Return the [x, y] coordinate for the center point of the cell that contains the specified text.  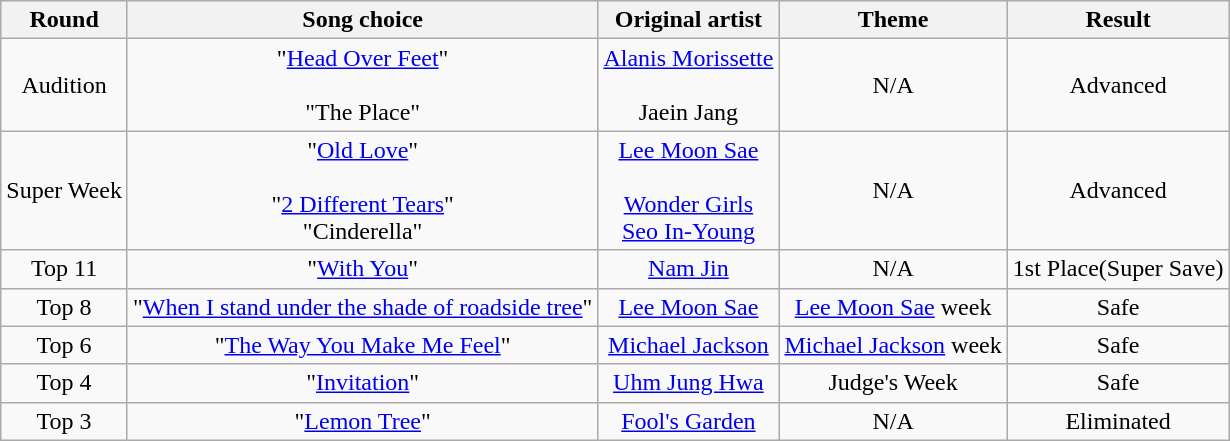
Eliminated [1118, 421]
Lee Moon SaeWonder Girls Seo In-Young [688, 190]
"When I stand under the shade of roadside tree" [362, 307]
Alanis MorissetteJaein Jang [688, 85]
"The Way You Make Me Feel" [362, 345]
"Lemon Tree" [362, 421]
Fool's Garden [688, 421]
Michael Jackson [688, 345]
Lee Moon Sae week [893, 307]
"Head Over Feet""The Place" [362, 85]
1st Place(Super Save) [1118, 269]
Top 4 [64, 383]
"Old Love""2 Different Tears" "Cinderella" [362, 190]
Lee Moon Sae [688, 307]
Round [64, 20]
Top 11 [64, 269]
Result [1118, 20]
Top 3 [64, 421]
Super Week [64, 190]
Audition [64, 85]
Judge's Week [893, 383]
"Invitation" [362, 383]
Song choice [362, 20]
Uhm Jung Hwa [688, 383]
Original artist [688, 20]
Michael Jackson week [893, 345]
"With You" [362, 269]
Theme [893, 20]
Top 6 [64, 345]
Top 8 [64, 307]
Nam Jin [688, 269]
